Detect which cell encompasses the target text, then output its [X, Y] center coordinate. 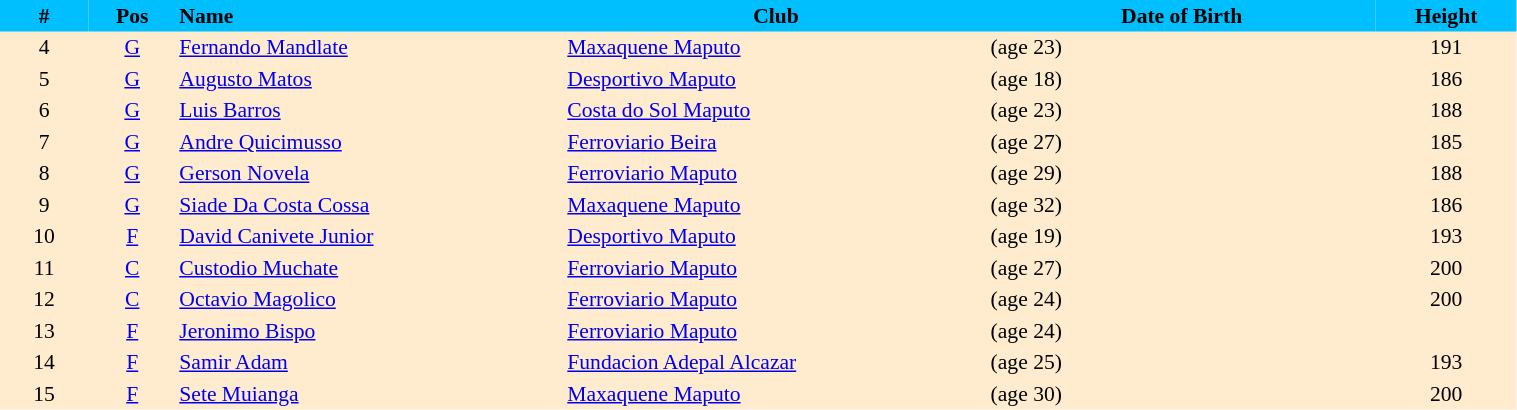
Andre Quicimusso [370, 142]
5 [44, 79]
(age 29) [1182, 174]
Fundacion Adepal Alcazar [776, 362]
11 [44, 268]
13 [44, 331]
Date of Birth [1182, 16]
(age 32) [1182, 205]
Siade Da Costa Cossa [370, 205]
12 [44, 300]
David Canivete Junior [370, 236]
7 [44, 142]
(age 30) [1182, 394]
15 [44, 394]
8 [44, 174]
(age 18) [1182, 79]
Ferroviario Beira [776, 142]
185 [1446, 142]
(age 19) [1182, 236]
Octavio Magolico [370, 300]
Pos [132, 16]
191 [1446, 48]
(age 25) [1182, 362]
Height [1446, 16]
Gerson Novela [370, 174]
Jeronimo Bispo [370, 331]
# [44, 16]
Samir Adam [370, 362]
10 [44, 236]
Club [776, 16]
Luis Barros [370, 110]
9 [44, 205]
14 [44, 362]
Costa do Sol Maputo [776, 110]
Augusto Matos [370, 79]
6 [44, 110]
Name [370, 16]
Sete Muianga [370, 394]
4 [44, 48]
Fernando Mandlate [370, 48]
Custodio Muchate [370, 268]
